Search for the cell housing the specified text and yield its [x, y] center coordinate. 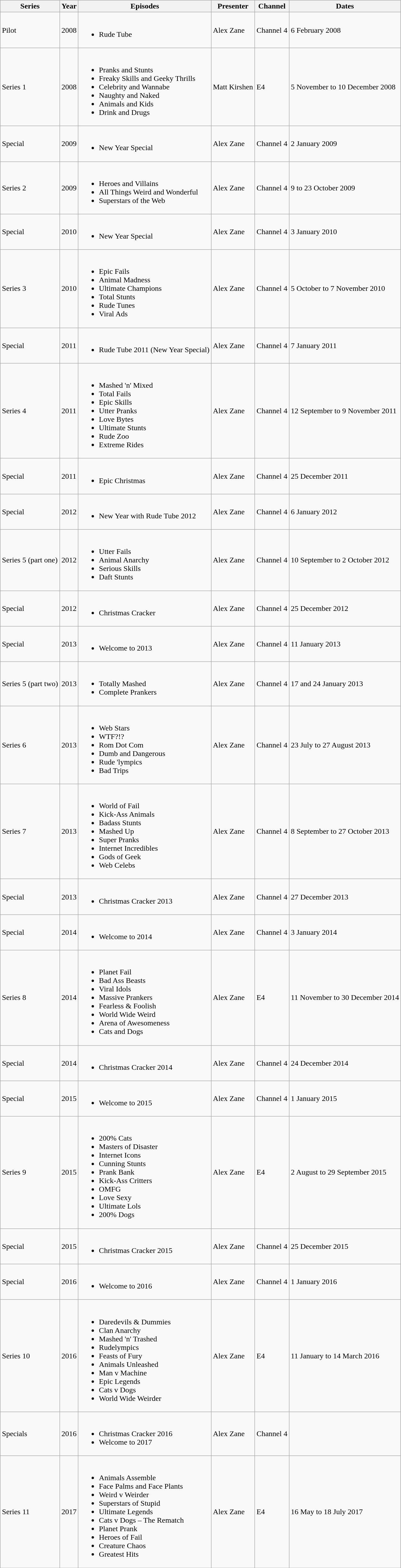
Epic FailsAnimal MadnessUltimate ChampionsTotal StuntsRude TunesViral Ads [145, 289]
2 January 2009 [345, 144]
Series 11 [30, 1512]
2 August to 29 September 2015 [345, 1172]
Christmas Cracker [145, 608]
Welcome to 2013 [145, 644]
Series 9 [30, 1172]
Totally MashedComplete Prankers [145, 684]
Heroes and VillainsAll Things Weird and WonderfulSuperstars of the Web [145, 188]
7 January 2011 [345, 346]
Rude Tube 2011 (New Year Special) [145, 346]
Christmas Cracker 2015 [145, 1246]
Dates [345, 6]
Christmas Cracker 2016Welcome to 2017 [145, 1434]
Pilot [30, 30]
Web StarsWTF?!?Rom Dot ComDumb and DangerousRude 'lympicsBad Trips [145, 745]
Specials [30, 1434]
Series 6 [30, 745]
Year [69, 6]
Series 10 [30, 1356]
Welcome to 2016 [145, 1282]
6 February 2008 [345, 30]
Planet FailBad Ass BeastsViral IdolsMassive PrankersFearless & FoolishWorld Wide WeirdArena of AwesomenessCats and Dogs [145, 998]
1 January 2016 [345, 1282]
27 December 2013 [345, 897]
Series 8 [30, 998]
Series 5 (part two) [30, 684]
Rude Tube [145, 30]
Series 3 [30, 289]
6 January 2012 [345, 512]
Daredevils & DummiesClan AnarchyMashed 'n' TrashedRudelympicsFeasts of FuryAnimals UnleashedMan v MachineEpic LegendsCats v DogsWorld Wide Weirder [145, 1356]
3 January 2010 [345, 232]
Welcome to 2014 [145, 932]
Episodes [145, 6]
2017 [69, 1512]
Channel [272, 6]
3 January 2014 [345, 932]
25 December 2011 [345, 476]
Series 2 [30, 188]
5 November to 10 December 2008 [345, 87]
Series 7 [30, 832]
Series 5 (part one) [30, 560]
Mashed 'n' MixedTotal FailsEpic SkillsUtter PranksLove BytesUltimate StuntsRude ZooExtreme Rides [145, 411]
24 December 2014 [345, 1063]
200% CatsMasters of DisasterInternet IconsCunning StuntsPrank BankKick-Ass CrittersOMFGLove SexyUltimate Lols200% Dogs [145, 1172]
Series 4 [30, 411]
9 to 23 October 2009 [345, 188]
16 May to 18 July 2017 [345, 1512]
17 and 24 January 2013 [345, 684]
Epic Christmas [145, 476]
Christmas Cracker 2014 [145, 1063]
10 September to 2 October 2012 [345, 560]
Christmas Cracker 2013 [145, 897]
25 December 2012 [345, 608]
12 September to 9 November 2011 [345, 411]
Series [30, 6]
8 September to 27 October 2013 [345, 832]
Welcome to 2015 [145, 1098]
Utter FailsAnimal AnarchySerious SkillsDaft Stunts [145, 560]
11 January to 14 March 2016 [345, 1356]
5 October to 7 November 2010 [345, 289]
11 November to 30 December 2014 [345, 998]
11 January 2013 [345, 644]
1 January 2015 [345, 1098]
Series 1 [30, 87]
World of FailKick-Ass AnimalsBadass StuntsMashed UpSuper PranksInternet IncrediblesGods of GeekWeb Celebs [145, 832]
Matt Kirshen [233, 87]
23 July to 27 August 2013 [345, 745]
25 December 2015 [345, 1246]
Pranks and StuntsFreaky Skills and Geeky ThrillsCelebrity and WannabeNaughty and NakedAnimals and KidsDrink and Drugs [145, 87]
New Year with Rude Tube 2012 [145, 512]
Presenter [233, 6]
